Return [X, Y] of the center of cell containing provided text 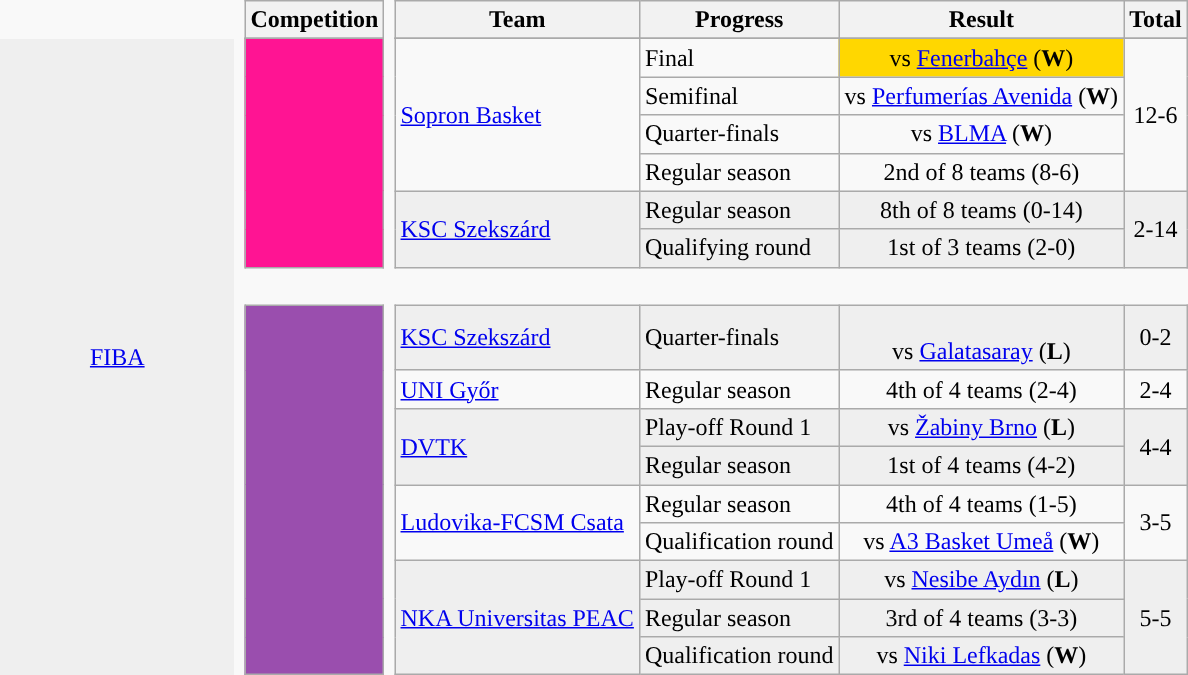
12-6 [1156, 115]
0-2 [1156, 338]
Result [982, 20]
Team [517, 20]
vs Niki Lefkadas (W) [982, 656]
FIBA [118, 357]
2nd of 8 teams (8-6) [982, 172]
vs A3 Basket Umeå (W) [982, 542]
vs Fenerbahçe (W) [982, 58]
Ludovika-FCSM Csata [517, 522]
3rd of 4 teams (3-3) [982, 618]
vs BLMA (W) [982, 134]
NKA Universitas PEAC [517, 618]
4th of 4 teams (1-5) [982, 503]
3-5 [1156, 522]
Sopron Basket [517, 115]
DVTK [517, 446]
2-4 [1156, 389]
1st of 4 teams (4-2) [982, 465]
2-14 [1156, 229]
8th of 8 teams (0-14) [982, 210]
Competition [314, 20]
Final [739, 58]
Qualifying round [739, 248]
vs Žabiny Brno (L) [982, 427]
vs Galatasaray (L) [982, 338]
4th of 4 teams (2-4) [982, 389]
4-4 [1156, 446]
Semifinal [739, 96]
vs Nesibe Aydın (L) [982, 580]
UNI Győr [517, 389]
1st of 3 teams (2-0) [982, 248]
Progress [739, 20]
Total [1156, 20]
5-5 [1156, 618]
vs Perfumerías Avenida (W) [982, 96]
